From the cell containing the given text, extract its center point as (x, y) coordinate. 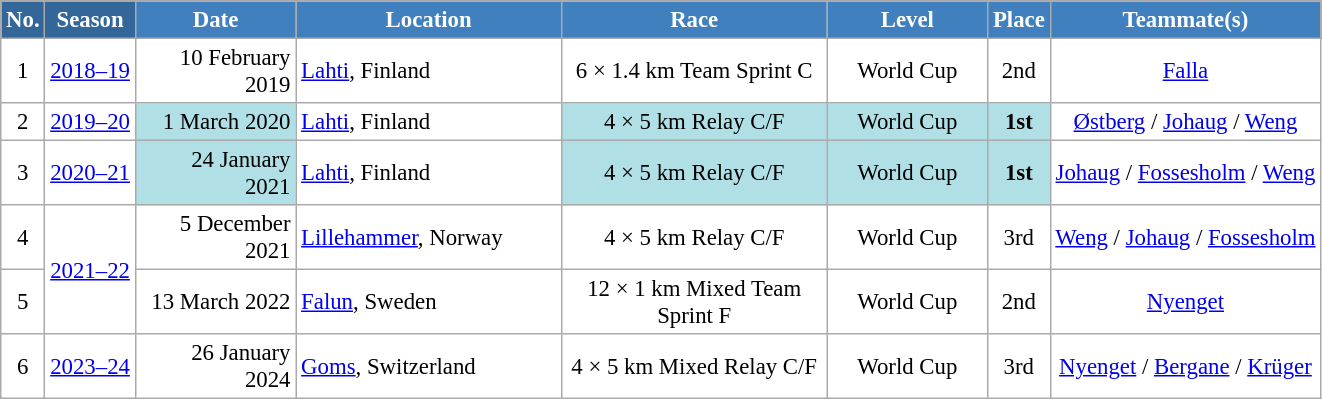
Weng / Johaug / Fossesholm (1186, 238)
5 December 2021 (216, 238)
2023–24 (90, 366)
10 February 2019 (216, 72)
2 (23, 122)
Johaug / Fossesholm / Weng (1186, 174)
1 (23, 72)
6 × 1.4 km Team Sprint C (694, 72)
Season (90, 20)
6 (23, 366)
1 March 2020 (216, 122)
Goms, Switzerland (429, 366)
24 January 2021 (216, 174)
12 × 1 km Mixed Team Sprint F (694, 302)
2019–20 (90, 122)
Place (1019, 20)
3 (23, 174)
Location (429, 20)
4 × 5 km Mixed Relay C/F (694, 366)
Race (694, 20)
4 (23, 238)
Falun, Sweden (429, 302)
5 (23, 302)
Teammate(s) (1186, 20)
Lillehammer, Norway (429, 238)
No. (23, 20)
13 March 2022 (216, 302)
2020–21 (90, 174)
Nyenget / Bergane / Krüger (1186, 366)
Level (908, 20)
2021–22 (90, 270)
Østberg / Johaug / Weng (1186, 122)
2018–19 (90, 72)
26 January 2024 (216, 366)
Date (216, 20)
Falla (1186, 72)
Nyenget (1186, 302)
